Output the [x, y] coordinate of the center of the cell containing the given text.  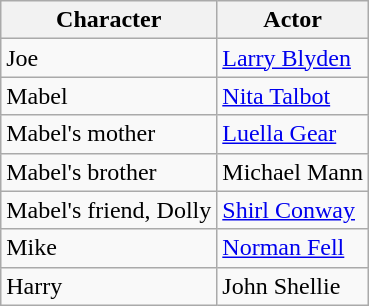
Actor [293, 20]
Mabel's brother [109, 172]
Mabel [109, 96]
Joe [109, 58]
Shirl Conway [293, 210]
Larry Blyden [293, 58]
John Shellie [293, 286]
Michael Mann [293, 172]
Mabel's friend, Dolly [109, 210]
Mabel's mother [109, 134]
Luella Gear [293, 134]
Norman Fell [293, 248]
Nita Talbot [293, 96]
Harry [109, 286]
Character [109, 20]
Mike [109, 248]
